Find where the given text appears and provide that cell's center as (X, Y) coordinate. 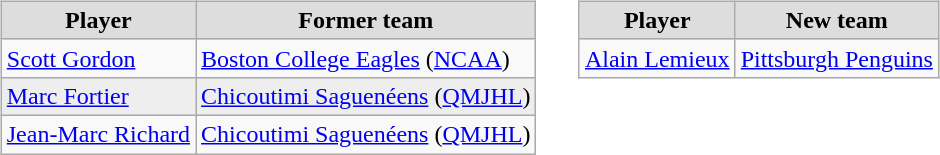
Jean-Marc Richard (98, 134)
Boston College Eagles (NCAA) (366, 58)
Alain Lemieux (657, 58)
Former team (366, 20)
Marc Fortier (98, 96)
New team (836, 20)
Scott Gordon (98, 58)
Pittsburgh Penguins (836, 58)
